Return the [X, Y] coordinate for the center point of the cell that contains the specified text.  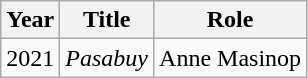
Pasabuy [107, 58]
Role [230, 20]
Anne Masinop [230, 58]
2021 [30, 58]
Title [107, 20]
Year [30, 20]
